From the cell containing the given text, extract its center point as (x, y) coordinate. 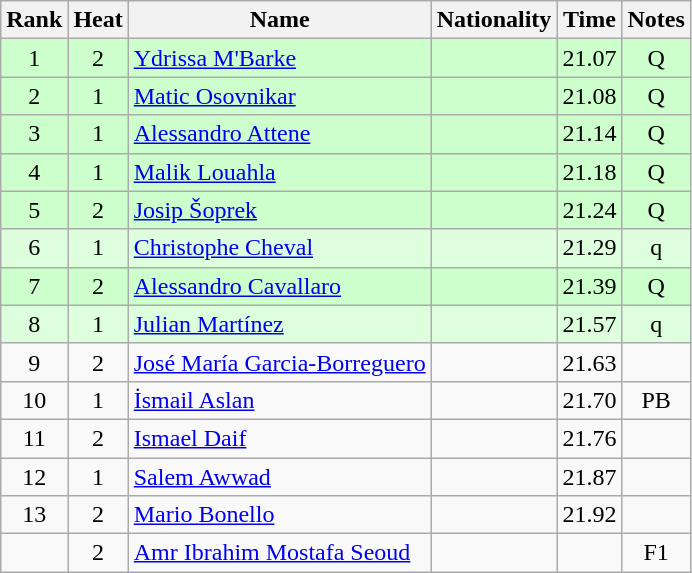
Christophe Cheval (280, 248)
21.63 (590, 362)
Malik Louahla (280, 172)
13 (34, 515)
Amr Ibrahim Mostafa Seoud (280, 553)
21.76 (590, 438)
21.07 (590, 58)
F1 (656, 553)
8 (34, 324)
Notes (656, 20)
Alessandro Cavallaro (280, 286)
21.29 (590, 248)
21.57 (590, 324)
21.87 (590, 477)
21.18 (590, 172)
Josip Šoprek (280, 210)
10 (34, 400)
6 (34, 248)
Nationality (494, 20)
21.70 (590, 400)
Mario Bonello (280, 515)
Ydrissa M'Barke (280, 58)
Salem Awwad (280, 477)
21.92 (590, 515)
Matic Osovnikar (280, 96)
7 (34, 286)
Time (590, 20)
21.08 (590, 96)
PB (656, 400)
11 (34, 438)
Heat (98, 20)
Name (280, 20)
Julian Martínez (280, 324)
5 (34, 210)
12 (34, 477)
3 (34, 134)
4 (34, 172)
9 (34, 362)
José María Garcia-Borreguero (280, 362)
İsmail Aslan (280, 400)
Ismael Daif (280, 438)
Rank (34, 20)
21.14 (590, 134)
Alessandro Attene (280, 134)
21.24 (590, 210)
21.39 (590, 286)
